Extract the (X, Y) coordinate from the center of the cell holding the provided text.  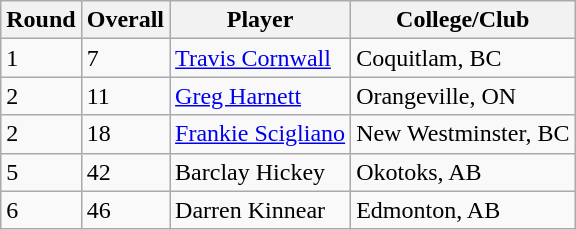
Barclay Hickey (260, 172)
Greg Harnett (260, 96)
Orangeville, ON (463, 96)
Okotoks, AB (463, 172)
Overall (125, 20)
1 (41, 58)
Frankie Scigliano (260, 134)
College/Club (463, 20)
11 (125, 96)
46 (125, 210)
Coquitlam, BC (463, 58)
6 (41, 210)
42 (125, 172)
7 (125, 58)
Edmonton, AB (463, 210)
Travis Cornwall (260, 58)
18 (125, 134)
Darren Kinnear (260, 210)
5 (41, 172)
Round (41, 20)
New Westminster, BC (463, 134)
Player (260, 20)
